For the text-containing cell, return its midpoint in [x, y] coordinate format. 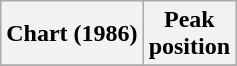
Chart (1986) [72, 34]
Peak position [189, 34]
